Return the [X, Y] coordinate for the center point of the cell that contains the specified text.  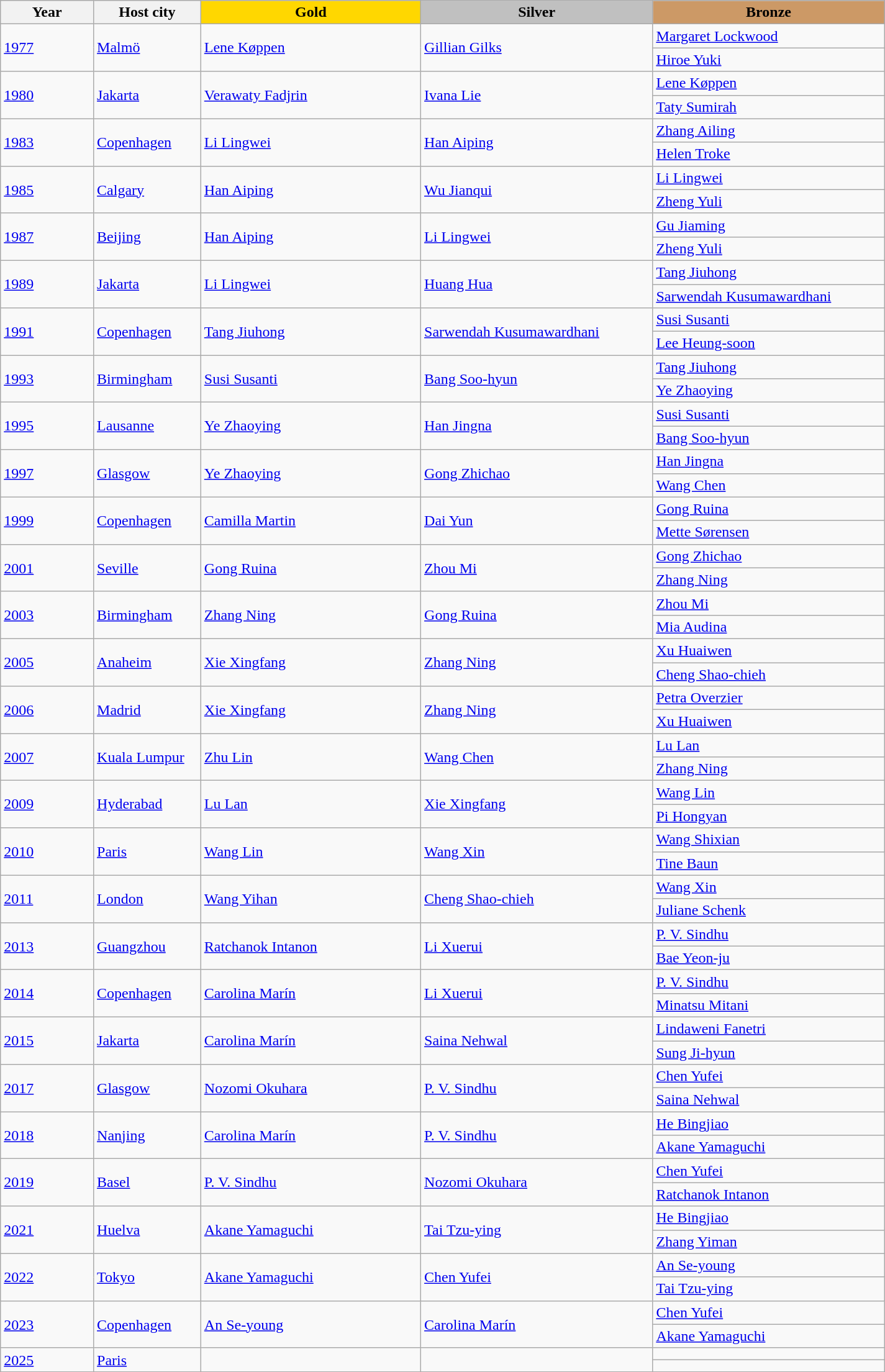
Malmö [148, 48]
2003 [47, 615]
Huelva [148, 1230]
Wang Shixian [769, 840]
Mia Audina [769, 627]
2009 [47, 804]
2011 [47, 899]
Gold [311, 12]
Taty Sumirah [769, 107]
2023 [47, 1324]
Wu Jianqui [537, 189]
Ivana Lie [537, 95]
Silver [537, 12]
Bronze [769, 12]
2013 [47, 946]
Tokyo [148, 1277]
Beijing [148, 237]
Zhang Ailing [769, 130]
1995 [47, 426]
2001 [47, 568]
2021 [47, 1230]
Verawaty Fadjrin [311, 95]
1977 [47, 48]
Hiroe Yuki [769, 60]
Minatsu Mitani [769, 1005]
Madrid [148, 710]
Hyderabad [148, 804]
London [148, 899]
1980 [47, 95]
1983 [47, 142]
1999 [47, 520]
2010 [47, 852]
2006 [47, 710]
1989 [47, 284]
Year [47, 12]
Lindaweni Fanetri [769, 1029]
Huang Hua [537, 284]
Calgary [148, 189]
1993 [47, 379]
Lee Heung-soon [769, 343]
Lausanne [148, 426]
Anaheim [148, 662]
Guangzhou [148, 946]
2007 [47, 757]
2018 [47, 1135]
Zhang Yiman [769, 1242]
Helen Troke [769, 154]
Seville [148, 568]
1985 [47, 189]
Host city [148, 12]
Zhu Lin [311, 757]
Sung Ji-hyun [769, 1053]
Dai Yun [537, 520]
Bae Yeon-ju [769, 958]
2015 [47, 1040]
Margaret Lockwood [769, 36]
Mette Sørensen [769, 532]
1987 [47, 237]
2019 [47, 1183]
2017 [47, 1088]
Camilla Martin [311, 520]
2014 [47, 993]
1997 [47, 473]
Gu Jiaming [769, 225]
Gillian Gilks [537, 48]
Kuala Lumpur [148, 757]
Nanjing [148, 1135]
Tine Baun [769, 863]
1991 [47, 332]
2025 [47, 1360]
Petra Overzier [769, 698]
Juliane Schenk [769, 911]
2005 [47, 662]
Wang Yihan [311, 899]
Pi Hongyan [769, 816]
Basel [148, 1183]
2022 [47, 1277]
